For the text-containing cell, return its midpoint in [x, y] coordinate format. 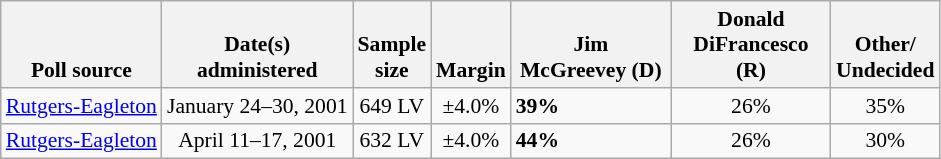
Samplesize [392, 44]
Poll source [82, 44]
632 LV [392, 141]
April 11–17, 2001 [258, 141]
30% [885, 141]
649 LV [392, 106]
DonaldDiFrancesco (R) [751, 44]
Margin [471, 44]
35% [885, 106]
Date(s)administered [258, 44]
44% [591, 141]
39% [591, 106]
Other/Undecided [885, 44]
JimMcGreevey (D) [591, 44]
January 24–30, 2001 [258, 106]
